From the cell containing the given text, extract its center point as [X, Y] coordinate. 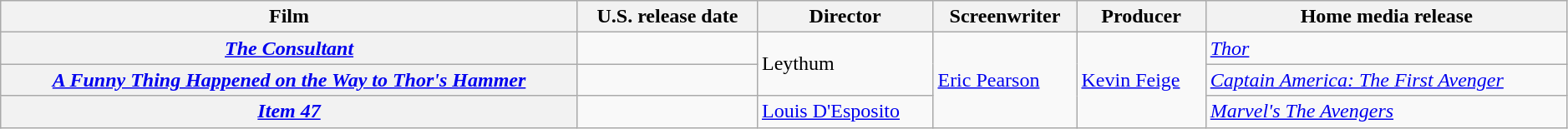
Director [845, 17]
A Funny Thing Happened on the Way to Thor's Hammer [289, 80]
Louis D'Esposito [845, 112]
Marvel's The Avengers [1387, 112]
Film [289, 17]
Eric Pearson [1005, 80]
Screenwriter [1005, 17]
The Consultant [289, 48]
Kevin Feige [1141, 80]
Home media release [1387, 17]
Item 47 [289, 112]
Leythum [845, 64]
Producer [1141, 17]
Thor [1387, 48]
U.S. release date [667, 17]
Captain America: The First Avenger [1387, 80]
